Scan for the cell matching the given text and deliver its [X, Y] coordinate at center. 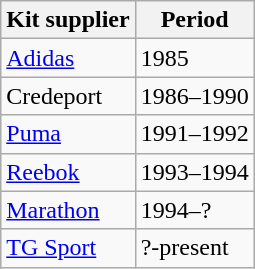
Kit supplier [68, 20]
1985 [194, 58]
?-present [194, 248]
Marathon [68, 210]
1986–1990 [194, 96]
Puma [68, 134]
Period [194, 20]
TG Sport [68, 248]
Reebok [68, 172]
Credeport [68, 96]
1991–1992 [194, 134]
Adidas [68, 58]
1994–? [194, 210]
1993–1994 [194, 172]
